For the text-containing cell, return its midpoint in (x, y) coordinate format. 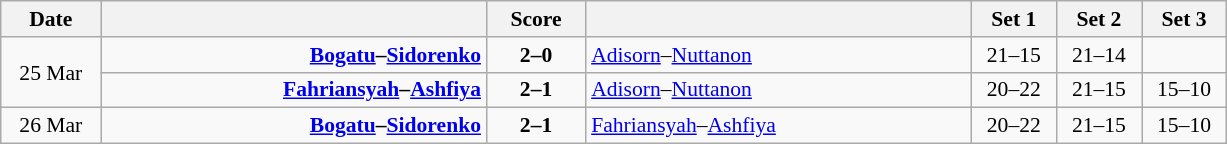
Set 1 (1014, 19)
26 Mar (51, 126)
2–0 (536, 55)
25 Mar (51, 72)
Set 2 (1098, 19)
Set 3 (1184, 19)
Score (536, 19)
21–14 (1098, 55)
Date (51, 19)
